Search for the cell housing the specified text and yield its (x, y) center coordinate. 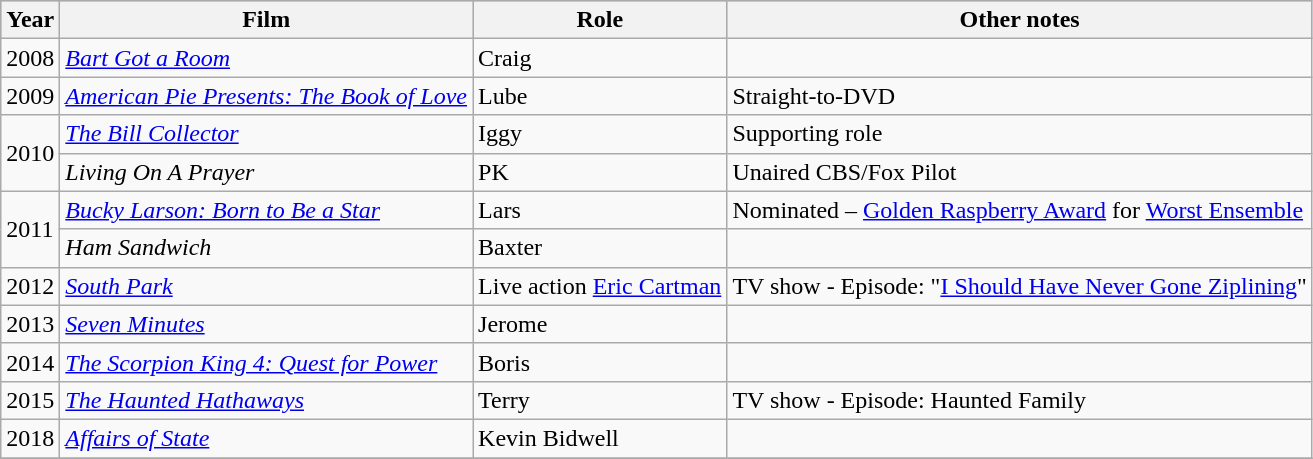
Film (266, 20)
Craig (600, 58)
Nominated – Golden Raspberry Award for Worst Ensemble (1020, 210)
Unaired CBS/Fox Pilot (1020, 172)
TV show - Episode: "I Should Have Never Gone Ziplining" (1020, 286)
2014 (30, 362)
Affairs of State (266, 438)
Baxter (600, 248)
Jerome (600, 324)
PK (600, 172)
2009 (30, 96)
American Pie Presents: The Book of Love (266, 96)
TV show - Episode: Haunted Family (1020, 400)
Role (600, 20)
2008 (30, 58)
2010 (30, 153)
Terry (600, 400)
Year (30, 20)
2015 (30, 400)
Lars (600, 210)
Bucky Larson: Born to Be a Star (266, 210)
The Bill Collector (266, 134)
Lube (600, 96)
Seven Minutes (266, 324)
2011 (30, 229)
South Park (266, 286)
Kevin Bidwell (600, 438)
2018 (30, 438)
2012 (30, 286)
Ham Sandwich (266, 248)
Boris (600, 362)
The Haunted Hathaways (266, 400)
Bart Got a Room (266, 58)
The Scorpion King 4: Quest for Power (266, 362)
2013 (30, 324)
Iggy (600, 134)
Other notes (1020, 20)
Live action Eric Cartman (600, 286)
Straight-to-DVD (1020, 96)
Living On A Prayer (266, 172)
Supporting role (1020, 134)
